Search for the cell housing the specified text and yield its [X, Y] center coordinate. 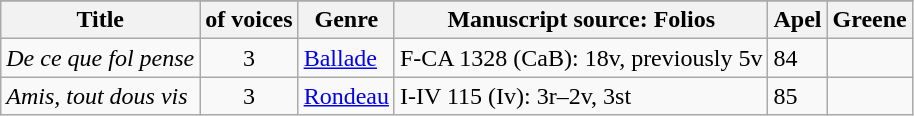
Apel [798, 20]
Genre [346, 20]
De ce que fol pense [100, 58]
Greene [870, 20]
of voices [249, 20]
Manuscript source: Folios [581, 20]
I-IV 115 (Iv): 3r–2v, 3st [581, 96]
84 [798, 58]
F-CA 1328 (CaB): 18v, previously 5v [581, 58]
Rondeau [346, 96]
Ballade [346, 58]
85 [798, 96]
Amis, tout dous vis [100, 96]
Title [100, 20]
